Identify which cell holds the provided text, then report its [x, y] central coordinate. 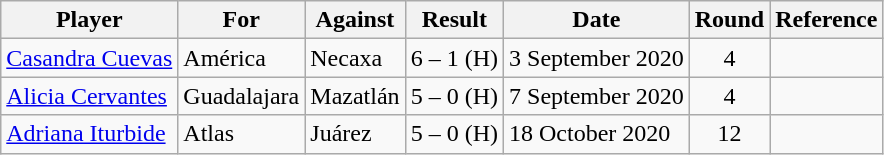
Guadalajara [242, 96]
Round [729, 20]
Atlas [242, 134]
Reference [826, 20]
7 September 2020 [597, 96]
For [242, 20]
Result [454, 20]
12 [729, 134]
Alicia Cervantes [90, 96]
América [242, 58]
18 October 2020 [597, 134]
Mazatlán [355, 96]
Date [597, 20]
Juárez [355, 134]
Player [90, 20]
6 – 1 (H) [454, 58]
Against [355, 20]
Adriana Iturbide [90, 134]
Necaxa [355, 58]
Casandra Cuevas [90, 58]
3 September 2020 [597, 58]
